Return the (x, y) coordinate for the center point of the cell that contains the specified text.  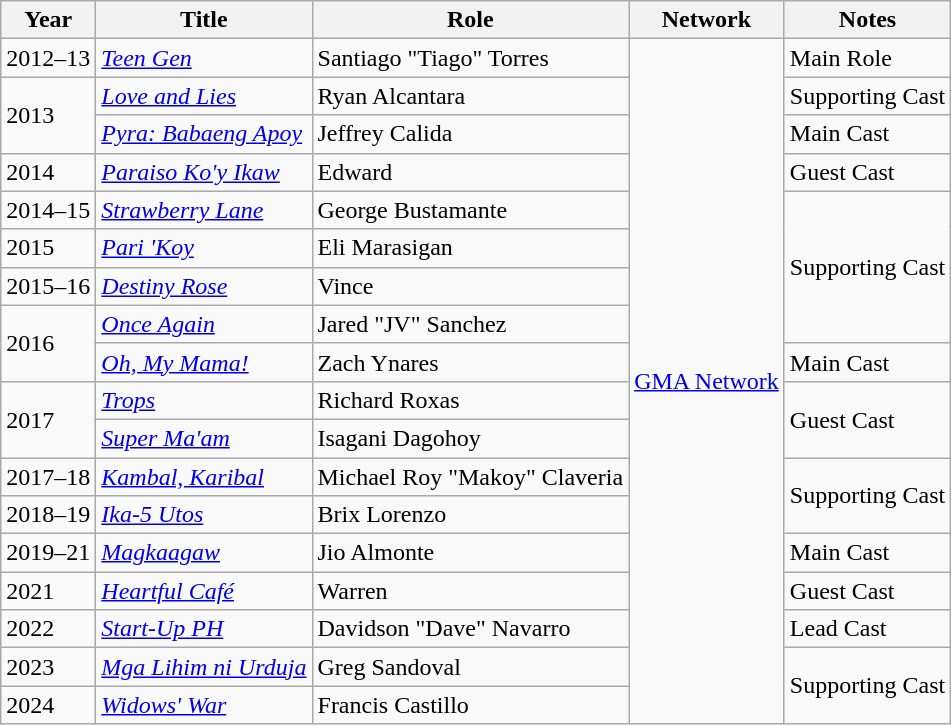
Eli Marasigan (470, 248)
Role (470, 20)
2016 (48, 343)
Lead Cast (867, 629)
Heartful Café (204, 591)
Jared "JV" Sanchez (470, 324)
Davidson "Dave" Navarro (470, 629)
Year (48, 20)
Pari 'Koy (204, 248)
Jeffrey Calida (470, 134)
2013 (48, 115)
Vince (470, 286)
Destiny Rose (204, 286)
Greg Sandoval (470, 667)
Main Role (867, 58)
Network (707, 20)
Mga Lihim ni Urduja (204, 667)
2012–13 (48, 58)
Teen Gen (204, 58)
Michael Roy "Makoy" Claveria (470, 477)
2019–21 (48, 553)
Warren (470, 591)
Title (204, 20)
Brix Lorenzo (470, 515)
George Bustamante (470, 210)
2023 (48, 667)
Love and Lies (204, 96)
Isagani Dagohoy (470, 438)
2014 (48, 172)
Magkaagaw (204, 553)
GMA Network (707, 382)
Ryan Alcantara (470, 96)
Pyra: Babaeng Apoy (204, 134)
Widows' War (204, 705)
2021 (48, 591)
Trops (204, 400)
Edward (470, 172)
Francis Castillo (470, 705)
Super Ma'am (204, 438)
Once Again (204, 324)
Zach Ynares (470, 362)
Notes (867, 20)
Kambal, Karibal (204, 477)
Oh, My Mama! (204, 362)
2014–15 (48, 210)
Santiago "Tiago" Torres (470, 58)
Start-Up PH (204, 629)
2017 (48, 419)
2018–19 (48, 515)
Paraiso Ko'y Ikaw (204, 172)
2015 (48, 248)
2024 (48, 705)
Ika-5 Utos (204, 515)
2017–18 (48, 477)
Strawberry Lane (204, 210)
Richard Roxas (470, 400)
2022 (48, 629)
2015–16 (48, 286)
Jio Almonte (470, 553)
